Return the (x, y) coordinate for the center point of the cell that contains the specified text.  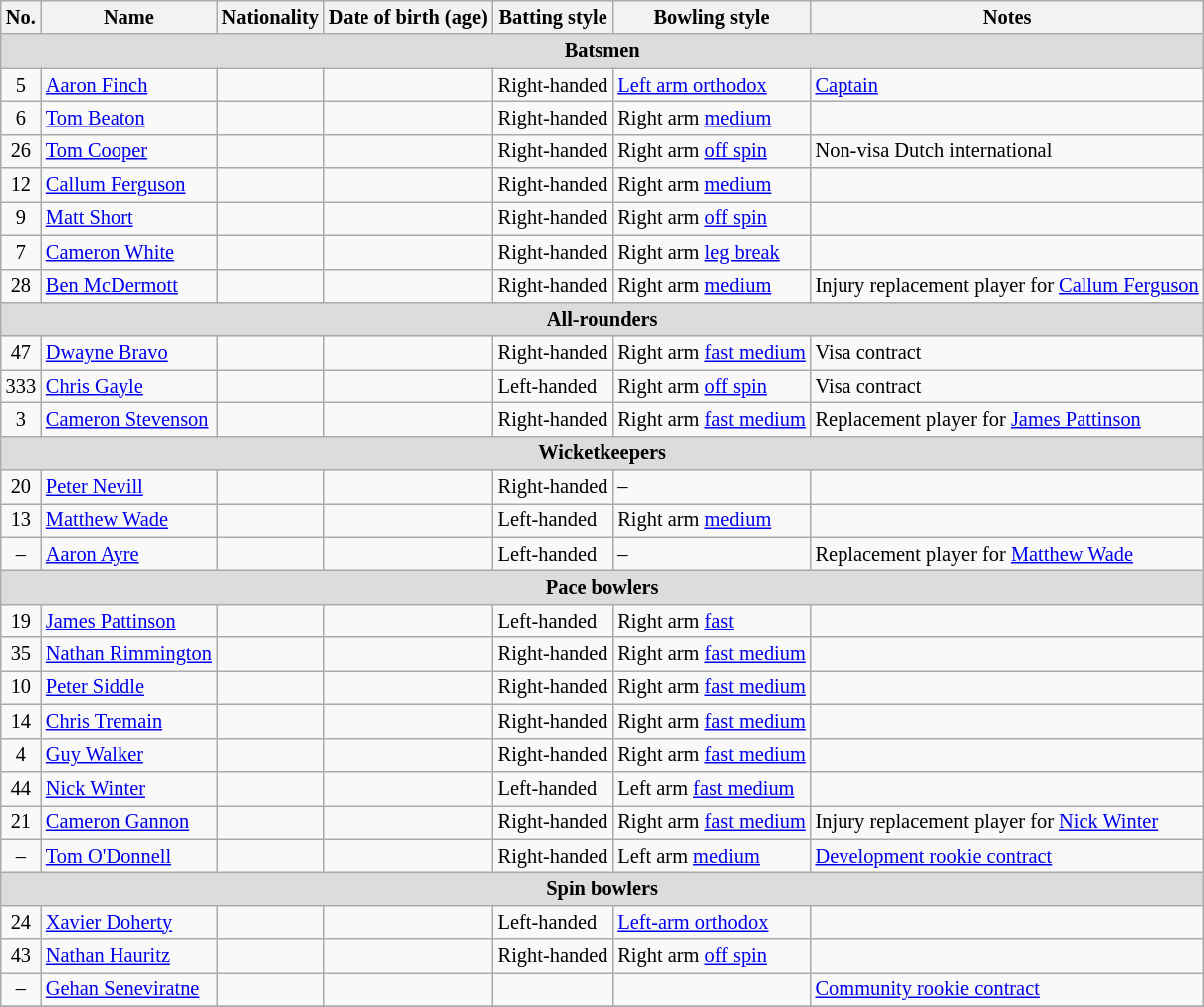
28 (21, 286)
No. (21, 17)
Chris Gayle (129, 386)
Cameron Gannon (129, 822)
Injury replacement player for Nick Winter (1008, 822)
Nick Winter (129, 788)
9 (21, 218)
Injury replacement player for Callum Ferguson (1008, 286)
Left arm medium (711, 856)
Left arm orthodox (711, 85)
Aaron Finch (129, 85)
14 (21, 721)
Right arm fast (711, 621)
Batsmen (602, 51)
5 (21, 85)
20 (21, 487)
333 (21, 386)
Guy Walker (129, 755)
Aaron Ayre (129, 554)
Peter Nevill (129, 487)
Ben McDermott (129, 286)
13 (21, 520)
21 (21, 822)
Tom O'Donnell (129, 856)
Nationality (271, 17)
Left-arm orthodox (711, 922)
Matt Short (129, 218)
James Pattinson (129, 621)
Date of birth (age) (408, 17)
Xavier Doherty (129, 922)
Spin bowlers (602, 888)
12 (21, 185)
Dwayne Bravo (129, 353)
Chris Tremain (129, 721)
3 (21, 419)
Cameron Stevenson (129, 419)
10 (21, 687)
19 (21, 621)
Tom Beaton (129, 118)
4 (21, 755)
Non-visa Dutch international (1008, 151)
26 (21, 151)
Gehan Seneviratne (129, 989)
Cameron White (129, 252)
Notes (1008, 17)
35 (21, 654)
All-rounders (602, 319)
Tom Cooper (129, 151)
6 (21, 118)
44 (21, 788)
Wicketkeepers (602, 453)
Peter Siddle (129, 687)
7 (21, 252)
Bowling style (711, 17)
Right arm leg break (711, 252)
Matthew Wade (129, 520)
Replacement player for Matthew Wade (1008, 554)
Batting style (554, 17)
Pace bowlers (602, 587)
Community rookie contract (1008, 989)
Left arm fast medium (711, 788)
43 (21, 956)
Captain (1008, 85)
Nathan Rimmington (129, 654)
Replacement player for James Pattinson (1008, 419)
Callum Ferguson (129, 185)
Development rookie contract (1008, 856)
24 (21, 922)
47 (21, 353)
Nathan Hauritz (129, 956)
Name (129, 17)
